Locate the cell with the specified text and output its (X, Y) center coordinate. 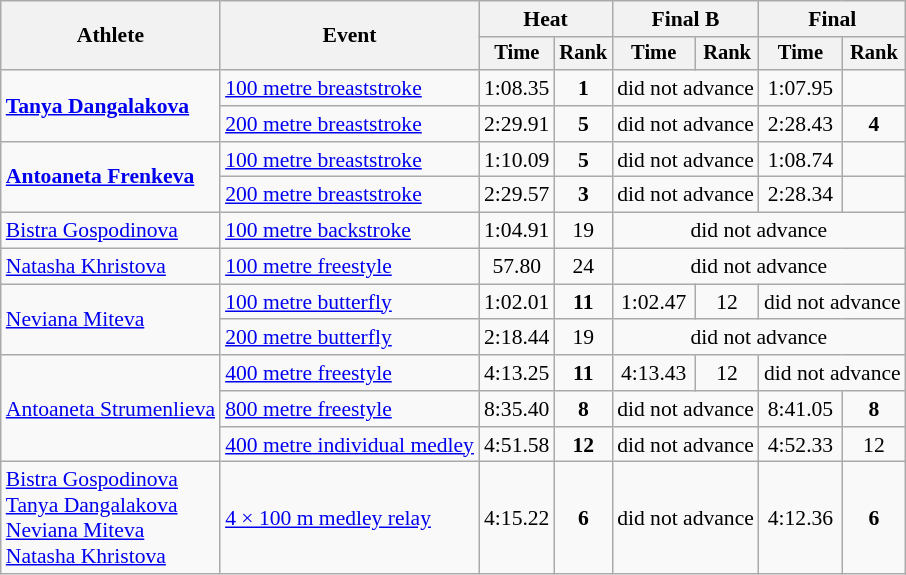
Heat (546, 19)
1:08.74 (800, 160)
Final B (686, 19)
4:51.58 (516, 445)
200 metre butterfly (350, 338)
1:04.91 (516, 231)
400 metre individual medley (350, 445)
1:07.95 (800, 88)
4:13.43 (654, 373)
Antoaneta Frenkeva (110, 178)
100 metre backstroke (350, 231)
100 metre freestyle (350, 267)
Event (350, 36)
1 (583, 88)
Final (832, 19)
1:08.35 (516, 88)
2:29.91 (516, 124)
4:52.33 (800, 445)
3 (583, 195)
2:28.43 (800, 124)
2:28.34 (800, 195)
Tanya Dangalakova (110, 106)
Antoaneta Strumenlieva (110, 408)
1:10.09 (516, 160)
4 × 100 m medley relay (350, 518)
800 metre freestyle (350, 409)
2:18.44 (516, 338)
57.80 (516, 267)
100 metre butterfly (350, 302)
8:35.40 (516, 409)
1:02.47 (654, 302)
4 (874, 124)
400 metre freestyle (350, 373)
Bistra Gospodinova (110, 231)
8:41.05 (800, 409)
Neviana Miteva (110, 320)
Athlete (110, 36)
1:02.01 (516, 302)
24 (583, 267)
4:15.22 (516, 518)
Bistra GospodinovaTanya DangalakovaNeviana MitevaNatasha Khristova (110, 518)
4:12.36 (800, 518)
Natasha Khristova (110, 267)
2:29.57 (516, 195)
4:13.25 (516, 373)
